Determine the (X, Y) coordinate at the center of the cell enclosing the given text.  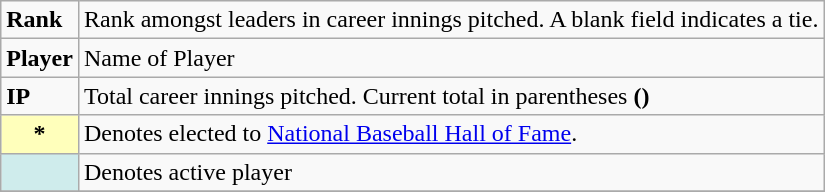
* (40, 134)
Player (40, 58)
Rank amongst leaders in career innings pitched. A blank field indicates a tie. (451, 20)
Denotes active player (451, 172)
IP (40, 96)
Name of Player (451, 58)
Total career innings pitched. Current total in parentheses () (451, 96)
Rank (40, 20)
Denotes elected to National Baseball Hall of Fame. (451, 134)
